Output the (x, y) coordinate of the center of the cell containing the given text.  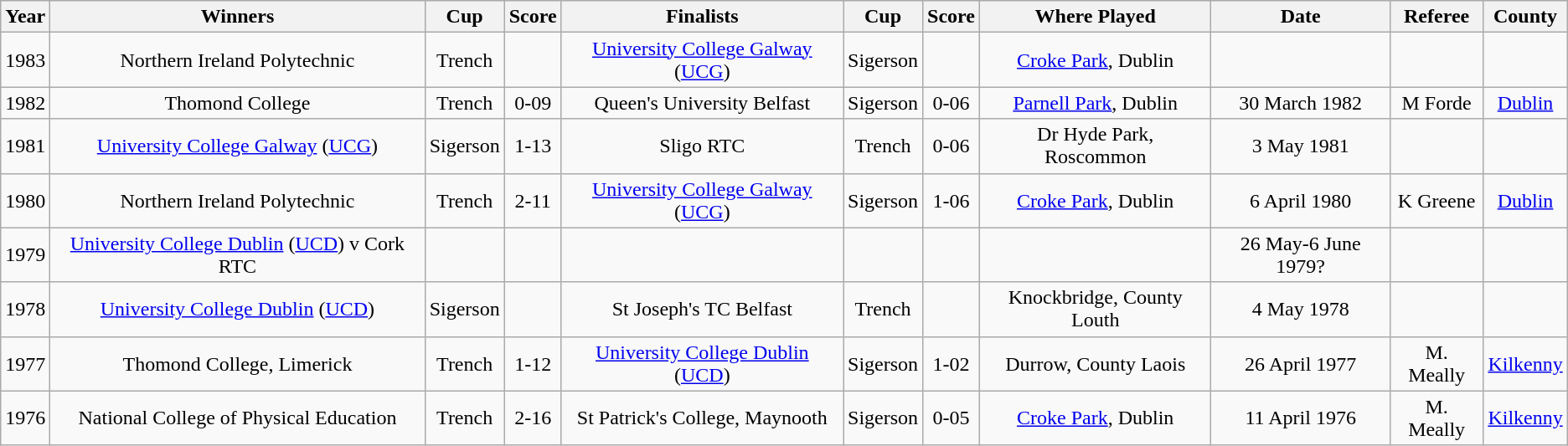
National College of Physical Education (238, 418)
University College Dublin (UCD) v Cork RTC (238, 254)
30 March 1982 (1300, 103)
1982 (25, 103)
1979 (25, 254)
1-13 (533, 146)
2-16 (533, 418)
1-06 (952, 201)
1983 (25, 60)
1978 (25, 310)
Durrow, County Laois (1096, 363)
Sligo RTC (702, 146)
Winners (238, 17)
0-09 (533, 103)
Thomond College, Limerick (238, 363)
Date (1300, 17)
26 May-6 June 1979? (1300, 254)
2-11 (533, 201)
4 May 1978 (1300, 310)
Finalists (702, 17)
Queen's University Belfast (702, 103)
1977 (25, 363)
1-12 (533, 363)
Referee (1436, 17)
Knockbridge, County Louth (1096, 310)
Parnell Park, Dublin (1096, 103)
3 May 1981 (1300, 146)
6 April 1980 (1300, 201)
K Greene (1436, 201)
St Patrick's College, Maynooth (702, 418)
Year (25, 17)
1980 (25, 201)
Thomond College (238, 103)
County (1525, 17)
1-02 (952, 363)
M Forde (1436, 103)
0-05 (952, 418)
St Joseph's TC Belfast (702, 310)
Where Played (1096, 17)
11 April 1976 (1300, 418)
1981 (25, 146)
1976 (25, 418)
Dr Hyde Park, Roscommon (1096, 146)
26 April 1977 (1300, 363)
